Scan for the cell matching the given text and deliver its (x, y) coordinate at center. 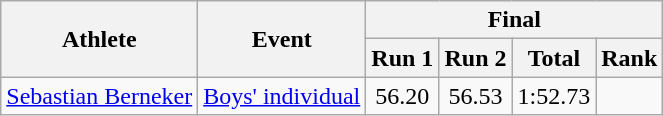
Total (554, 58)
56.53 (476, 96)
Athlete (100, 39)
56.20 (402, 96)
Sebastian Berneker (100, 96)
Boys' individual (282, 96)
1:52.73 (554, 96)
Event (282, 39)
Rank (630, 58)
Run 2 (476, 58)
Run 1 (402, 58)
Final (514, 20)
